Capture the cell that displays the provided text and extract its (x, y) central coordinate. 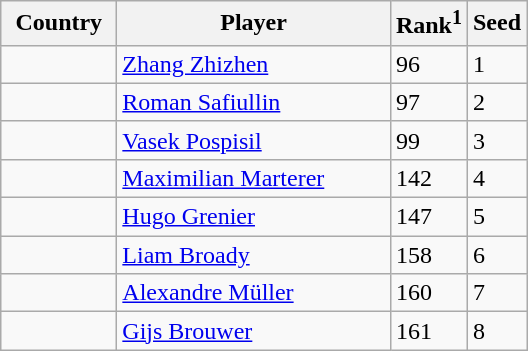
Hugo Grenier (254, 217)
7 (496, 293)
Vasek Pospisil (254, 140)
1 (496, 64)
158 (428, 255)
2 (496, 102)
Country (59, 24)
5 (496, 217)
Gijs Brouwer (254, 331)
Rank1 (428, 24)
3 (496, 140)
142 (428, 178)
4 (496, 178)
Maximilian Marterer (254, 178)
161 (428, 331)
Alexandre Müller (254, 293)
Liam Broady (254, 255)
97 (428, 102)
96 (428, 64)
Seed (496, 24)
Player (254, 24)
6 (496, 255)
Zhang Zhizhen (254, 64)
99 (428, 140)
8 (496, 331)
Roman Safiullin (254, 102)
160 (428, 293)
147 (428, 217)
